Find where the given text appears and provide that cell's center as [X, Y] coordinate. 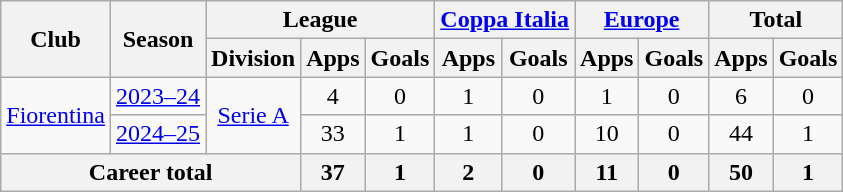
Career total [151, 172]
33 [333, 134]
Fiorentina [56, 115]
Total [776, 20]
Season [158, 39]
2024–25 [158, 134]
2 [468, 172]
11 [607, 172]
Club [56, 39]
50 [741, 172]
Division [254, 58]
6 [741, 96]
10 [607, 134]
4 [333, 96]
Europe [642, 20]
League [320, 20]
2023–24 [158, 96]
44 [741, 134]
37 [333, 172]
Coppa Italia [505, 20]
Serie A [254, 115]
